For the text-containing cell, return its midpoint in (x, y) coordinate format. 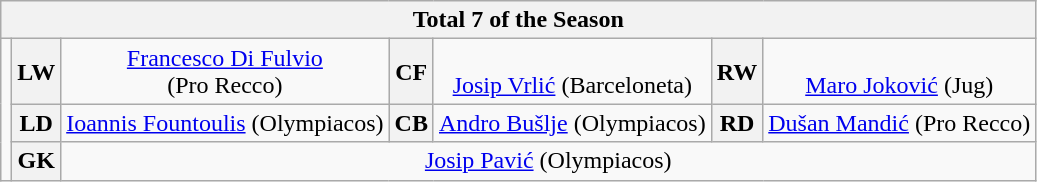
Andro Bušlje (Olympiacos) (572, 123)
LD (36, 123)
CB (411, 123)
RW (737, 72)
Maro Joković (Jug) (900, 72)
Francesco Di Fulvio(Pro Recco) (225, 72)
Total 7 of the Season (518, 20)
Josip Vrlić (Barceloneta) (572, 72)
RD (737, 123)
GK (36, 161)
Dušan Mandić (Pro Recco) (900, 123)
LW (36, 72)
Ioannis Fountoulis (Olympiacos) (225, 123)
CF (411, 72)
Josip Pavić (Olympiacos) (548, 161)
